Locate the cell with the specified text and output its (x, y) center coordinate. 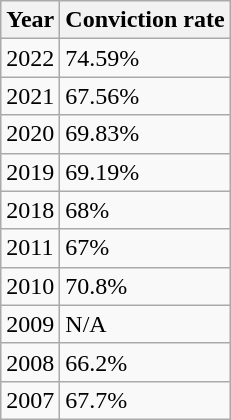
68% (145, 210)
2011 (30, 248)
69.19% (145, 172)
2020 (30, 134)
2019 (30, 172)
70.8% (145, 286)
2021 (30, 96)
2022 (30, 58)
2007 (30, 400)
67% (145, 248)
2008 (30, 362)
69.83% (145, 134)
2018 (30, 210)
2010 (30, 286)
N/A (145, 324)
Conviction rate (145, 20)
67.56% (145, 96)
74.59% (145, 58)
Year (30, 20)
66.2% (145, 362)
67.7% (145, 400)
2009 (30, 324)
